Determine the (x, y) coordinate at the center of the cell enclosing the given text.  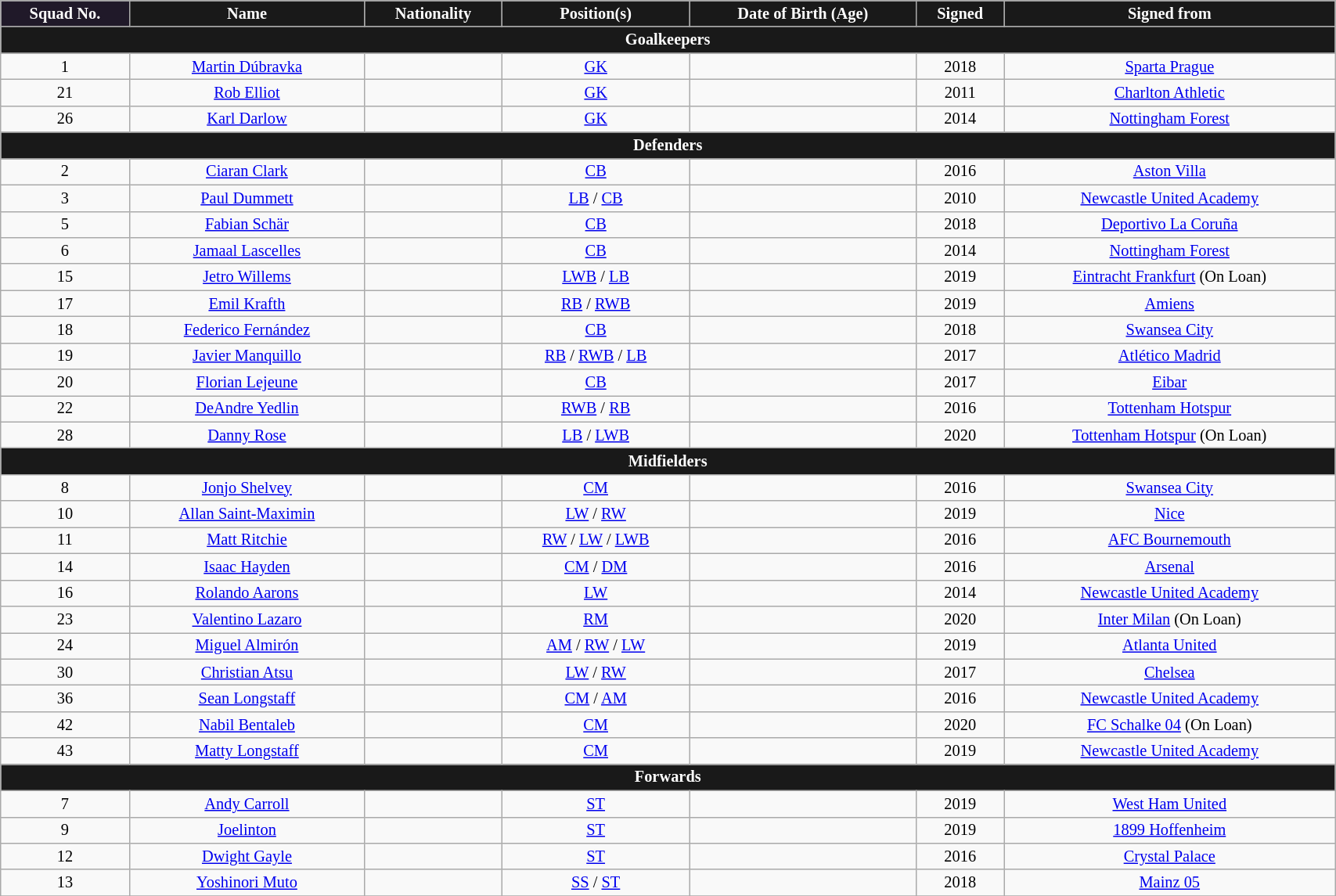
CM / AM (596, 698)
Karl Darlow (247, 119)
9 (65, 830)
5 (65, 225)
1 (65, 67)
2011 (960, 92)
15 (65, 277)
Charlton Athletic (1169, 92)
26 (65, 119)
RB / RWB / LB (596, 356)
Arsenal (1169, 567)
LB / LWB (596, 435)
RWB / RB (596, 408)
20 (65, 383)
19 (65, 356)
Deportivo La Coruña (1169, 225)
AM / RW / LW (596, 646)
RB / RWB (596, 304)
Valentino Lazaro (247, 619)
Chelsea (1169, 672)
Yoshinori Muto (247, 883)
21 (65, 92)
Sparta Prague (1169, 67)
Atlanta United (1169, 646)
30 (65, 672)
Miguel Almirón (247, 646)
Aston Villa (1169, 171)
Florian Lejeune (247, 383)
Nabil Bentaleb (247, 725)
Amiens (1169, 304)
Andy Carroll (247, 804)
Nationality (434, 13)
Jonjo Shelvey (247, 488)
Federico Fernández (247, 329)
Danny Rose (247, 435)
Date of Birth (Age) (803, 13)
Defenders (668, 146)
RM (596, 619)
24 (65, 646)
Ciaran Clark (247, 171)
Matt Ritchie (247, 540)
Tottenham Hotspur (1169, 408)
10 (65, 514)
Rob Elliot (247, 92)
LWB / LB (596, 277)
Forwards (668, 777)
Allan Saint-Maximin (247, 514)
Matty Longstaff (247, 751)
Jamaal Lascelles (247, 250)
Goalkeepers (668, 40)
RW / LW / LWB (596, 540)
Dwight Gayle (247, 856)
Emil Krafth (247, 304)
Inter Milan (On Loan) (1169, 619)
11 (65, 540)
42 (65, 725)
22 (65, 408)
Martin Dúbravka (247, 67)
Rolando Aarons (247, 593)
LB / CB (596, 198)
Eintracht Frankfurt (On Loan) (1169, 277)
43 (65, 751)
18 (65, 329)
Signed (960, 13)
Signed from (1169, 13)
SS / ST (596, 883)
Name (247, 13)
8 (65, 488)
6 (65, 250)
Atlético Madrid (1169, 356)
7 (65, 804)
CM / DM (596, 567)
AFC Bournemouth (1169, 540)
Nice (1169, 514)
2 (65, 171)
Eibar (1169, 383)
17 (65, 304)
23 (65, 619)
Tottenham Hotspur (On Loan) (1169, 435)
Paul Dummett (247, 198)
Crystal Palace (1169, 856)
Midfielders (668, 461)
28 (65, 435)
36 (65, 698)
Squad No. (65, 13)
16 (65, 593)
Fabian Schär (247, 225)
Mainz 05 (1169, 883)
12 (65, 856)
2010 (960, 198)
14 (65, 567)
Sean Longstaff (247, 698)
1899 Hoffenheim (1169, 830)
West Ham United (1169, 804)
Isaac Hayden (247, 567)
DeAndre Yedlin (247, 408)
13 (65, 883)
Joelinton (247, 830)
Jetro Willems (247, 277)
FC Schalke 04 (On Loan) (1169, 725)
3 (65, 198)
LW (596, 593)
Christian Atsu (247, 672)
Position(s) (596, 13)
Javier Manquillo (247, 356)
